Identify which cell holds the provided text, then report its (X, Y) central coordinate. 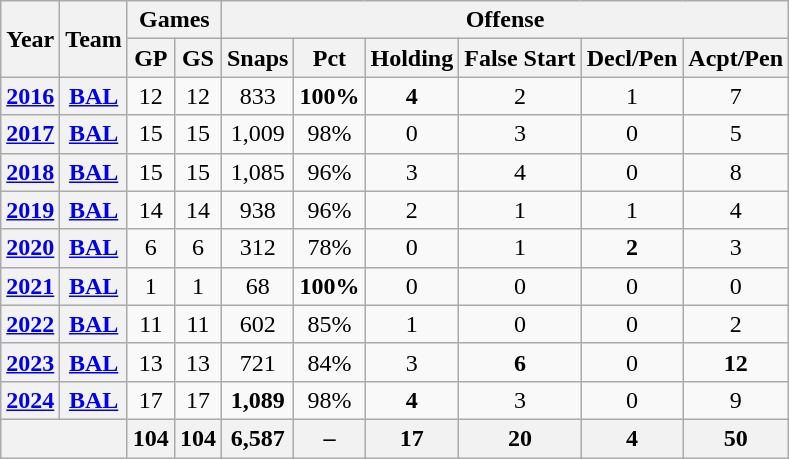
833 (257, 96)
Holding (412, 58)
1,009 (257, 134)
GS (198, 58)
1,089 (257, 400)
False Start (520, 58)
Team (94, 39)
938 (257, 210)
2023 (30, 362)
7 (736, 96)
20 (520, 438)
Year (30, 39)
85% (330, 324)
2017 (30, 134)
2018 (30, 172)
84% (330, 362)
Decl/Pen (632, 58)
2020 (30, 248)
Snaps (257, 58)
Games (174, 20)
2024 (30, 400)
68 (257, 286)
721 (257, 362)
312 (257, 248)
– (330, 438)
2016 (30, 96)
5 (736, 134)
Offense (504, 20)
2022 (30, 324)
78% (330, 248)
Pct (330, 58)
602 (257, 324)
50 (736, 438)
8 (736, 172)
2021 (30, 286)
2019 (30, 210)
GP (150, 58)
1,085 (257, 172)
Acpt/Pen (736, 58)
6,587 (257, 438)
9 (736, 400)
